Find where the given text appears and provide that cell's center as [x, y] coordinate. 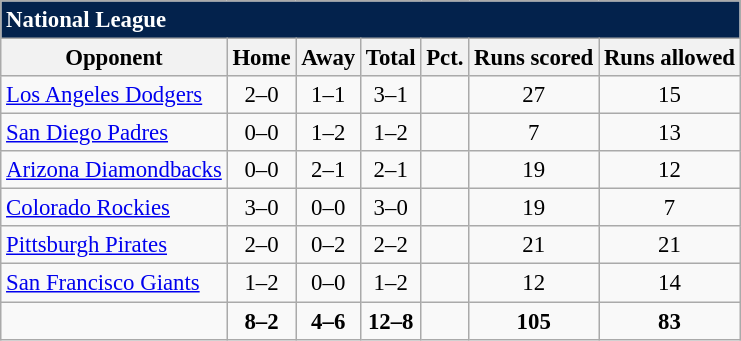
2–2 [390, 245]
15 [670, 95]
San Diego Padres [114, 133]
Pct. [445, 58]
13 [670, 133]
National League [370, 20]
Total [390, 58]
Runs allowed [670, 58]
8–2 [262, 321]
Opponent [114, 58]
1–1 [328, 95]
Home [262, 58]
Pittsburgh Pirates [114, 245]
Runs scored [534, 58]
3–1 [390, 95]
Colorado Rockies [114, 208]
San Francisco Giants [114, 283]
83 [670, 321]
12–8 [390, 321]
105 [534, 321]
27 [534, 95]
Arizona Diamondbacks [114, 170]
0–2 [328, 245]
Los Angeles Dodgers [114, 95]
4–6 [328, 321]
Away [328, 58]
14 [670, 283]
